Extract the (x, y) coordinate from the center of the cell holding the provided text.  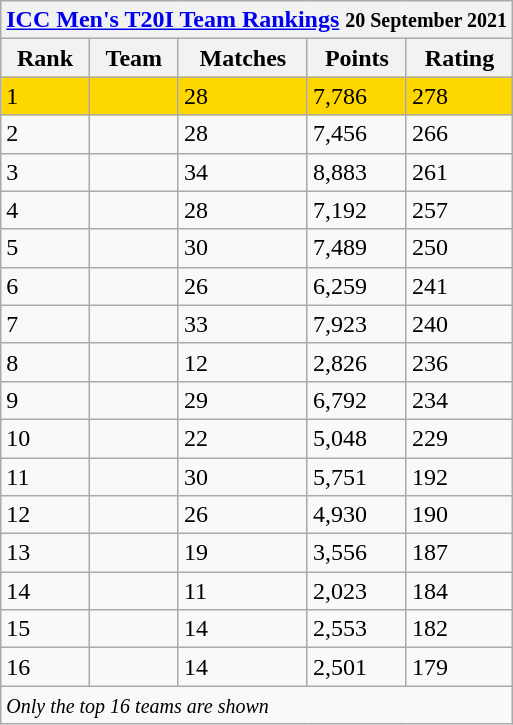
187 (459, 553)
5 (46, 248)
3 (46, 172)
7,786 (356, 96)
4 (46, 210)
278 (459, 96)
7,456 (356, 134)
34 (242, 172)
250 (459, 248)
29 (242, 400)
2,501 (356, 667)
240 (459, 324)
192 (459, 477)
266 (459, 134)
Points (356, 58)
4,930 (356, 515)
Rating (459, 58)
Team (134, 58)
6,259 (356, 286)
257 (459, 210)
ICC Men's T20I Team Rankings 20 September 2021 (257, 20)
8,883 (356, 172)
1 (46, 96)
261 (459, 172)
5,751 (356, 477)
241 (459, 286)
190 (459, 515)
8 (46, 362)
16 (46, 667)
2,023 (356, 591)
182 (459, 629)
234 (459, 400)
179 (459, 667)
6,792 (356, 400)
19 (242, 553)
Matches (242, 58)
236 (459, 362)
7,923 (356, 324)
15 (46, 629)
5,048 (356, 438)
7 (46, 324)
184 (459, 591)
22 (242, 438)
13 (46, 553)
3,556 (356, 553)
Only the top 16 teams are shown (257, 705)
2,553 (356, 629)
7,489 (356, 248)
33 (242, 324)
2,826 (356, 362)
10 (46, 438)
2 (46, 134)
7,192 (356, 210)
229 (459, 438)
6 (46, 286)
Rank (46, 58)
9 (46, 400)
